Provide the (x, y) coordinate of the cell's center where the given text is located.  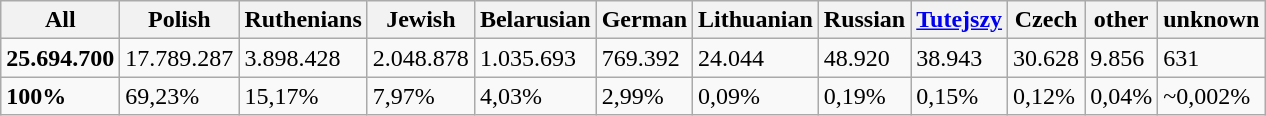
24.044 (756, 58)
1.035.693 (535, 58)
0,12% (1046, 96)
Jewish (420, 20)
17.789.287 (180, 58)
Czech (1046, 20)
9.856 (1122, 58)
other (1122, 20)
0,04% (1122, 96)
631 (1212, 58)
69,23% (180, 96)
2.048.878 (420, 58)
~0,002% (1212, 96)
Ruthenians (303, 20)
769.392 (644, 58)
100% (60, 96)
7,97% (420, 96)
15,17% (303, 96)
0,09% (756, 96)
4,03% (535, 96)
Belarusian (535, 20)
38.943 (960, 58)
Tutejszy (960, 20)
Polish (180, 20)
48.920 (864, 58)
3.898.428 (303, 58)
German (644, 20)
unknown (1212, 20)
25.694.700 (60, 58)
2,99% (644, 96)
30.628 (1046, 58)
Russian (864, 20)
0,19% (864, 96)
0,15% (960, 96)
All (60, 20)
Lithuanian (756, 20)
